Return [X, Y] of the center of cell containing provided text 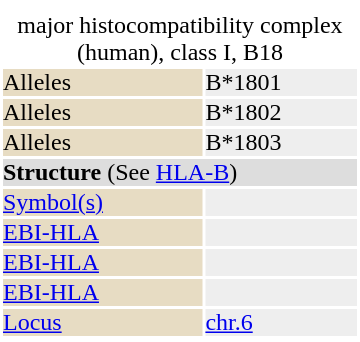
Structure (See HLA-B) [180, 172]
Locus [102, 322]
B*1801 [281, 82]
chr.6 [281, 322]
Symbol(s) [102, 202]
B*1802 [281, 112]
major histocompatibility complex (human), class I, B18 [180, 39]
B*1803 [281, 142]
